Return [x, y] of the center of cell containing provided text 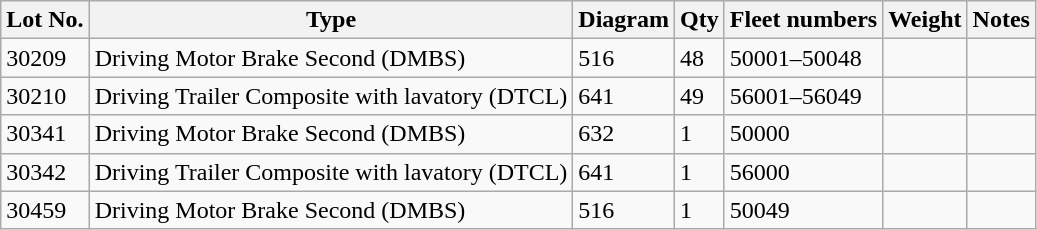
30210 [45, 96]
Diagram [624, 20]
30459 [45, 210]
30209 [45, 58]
49 [700, 96]
56000 [803, 172]
Weight [925, 20]
Notes [1001, 20]
50001–50048 [803, 58]
632 [624, 134]
30341 [45, 134]
30342 [45, 172]
50000 [803, 134]
Qty [700, 20]
48 [700, 58]
Type [331, 20]
56001–56049 [803, 96]
Fleet numbers [803, 20]
50049 [803, 210]
Lot No. [45, 20]
